Extract the [X, Y] coordinate from the center of the cell holding the provided text.  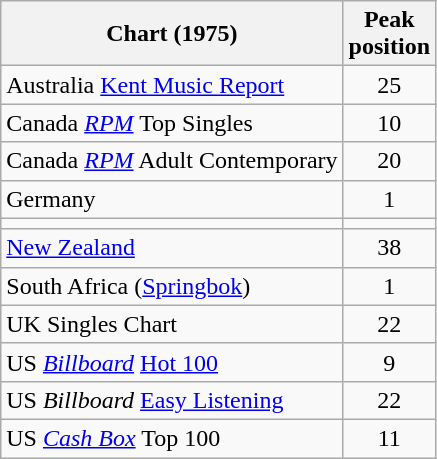
New Zealand [172, 248]
11 [389, 438]
9 [389, 362]
US Billboard Hot 100 [172, 362]
Canada RPM Adult Contemporary [172, 161]
10 [389, 123]
Australia Kent Music Report [172, 85]
Germany [172, 199]
Canada RPM Top Singles [172, 123]
38 [389, 248]
Peakposition [389, 34]
20 [389, 161]
US Cash Box Top 100 [172, 438]
UK Singles Chart [172, 324]
25 [389, 85]
Chart (1975) [172, 34]
US Billboard Easy Listening [172, 400]
South Africa (Springbok) [172, 286]
